Locate the cell with the specified text and output its (X, Y) center coordinate. 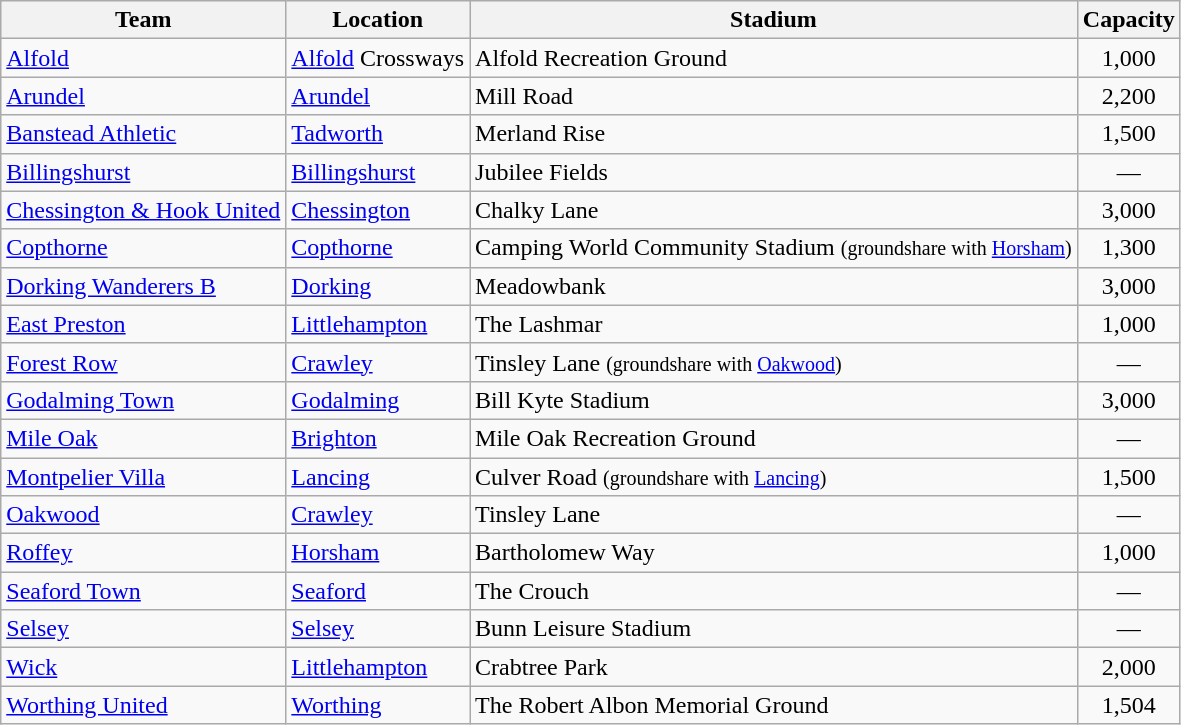
Merland Rise (774, 134)
Mill Road (774, 96)
Horsham (378, 553)
Seaford Town (144, 591)
Tinsley Lane (groundshare with Oakwood) (774, 362)
The Robert Albon Memorial Ground (774, 705)
1,300 (1128, 248)
Jubilee Fields (774, 172)
Meadowbank (774, 286)
Alfold Crossways (378, 58)
Tadworth (378, 134)
Crabtree Park (774, 667)
Chessington & Hook United (144, 210)
Alfold (144, 58)
Alfold Recreation Ground (774, 58)
Godalming Town (144, 400)
Chalky Lane (774, 210)
Culver Road (groundshare with Lancing) (774, 477)
Lancing (378, 477)
The Crouch (774, 591)
East Preston (144, 324)
Oakwood (144, 515)
Worthing United (144, 705)
1,504 (1128, 705)
Wick (144, 667)
Capacity (1128, 20)
Team (144, 20)
Banstead Athletic (144, 134)
Bunn Leisure Stadium (774, 629)
Dorking Wanderers B (144, 286)
Mile Oak (144, 438)
Montpelier Villa (144, 477)
Mile Oak Recreation Ground (774, 438)
Seaford (378, 591)
Location (378, 20)
Bill Kyte Stadium (774, 400)
Forest Row (144, 362)
Worthing (378, 705)
Bartholomew Way (774, 553)
Chessington (378, 210)
Dorking (378, 286)
Tinsley Lane (774, 515)
2,000 (1128, 667)
2,200 (1128, 96)
Godalming (378, 400)
Brighton (378, 438)
The Lashmar (774, 324)
Stadium (774, 20)
Camping World Community Stadium (groundshare with Horsham) (774, 248)
Roffey (144, 553)
